Pinpoint the cell where the given text exists, returning its [X, Y] midpoint coordinate. 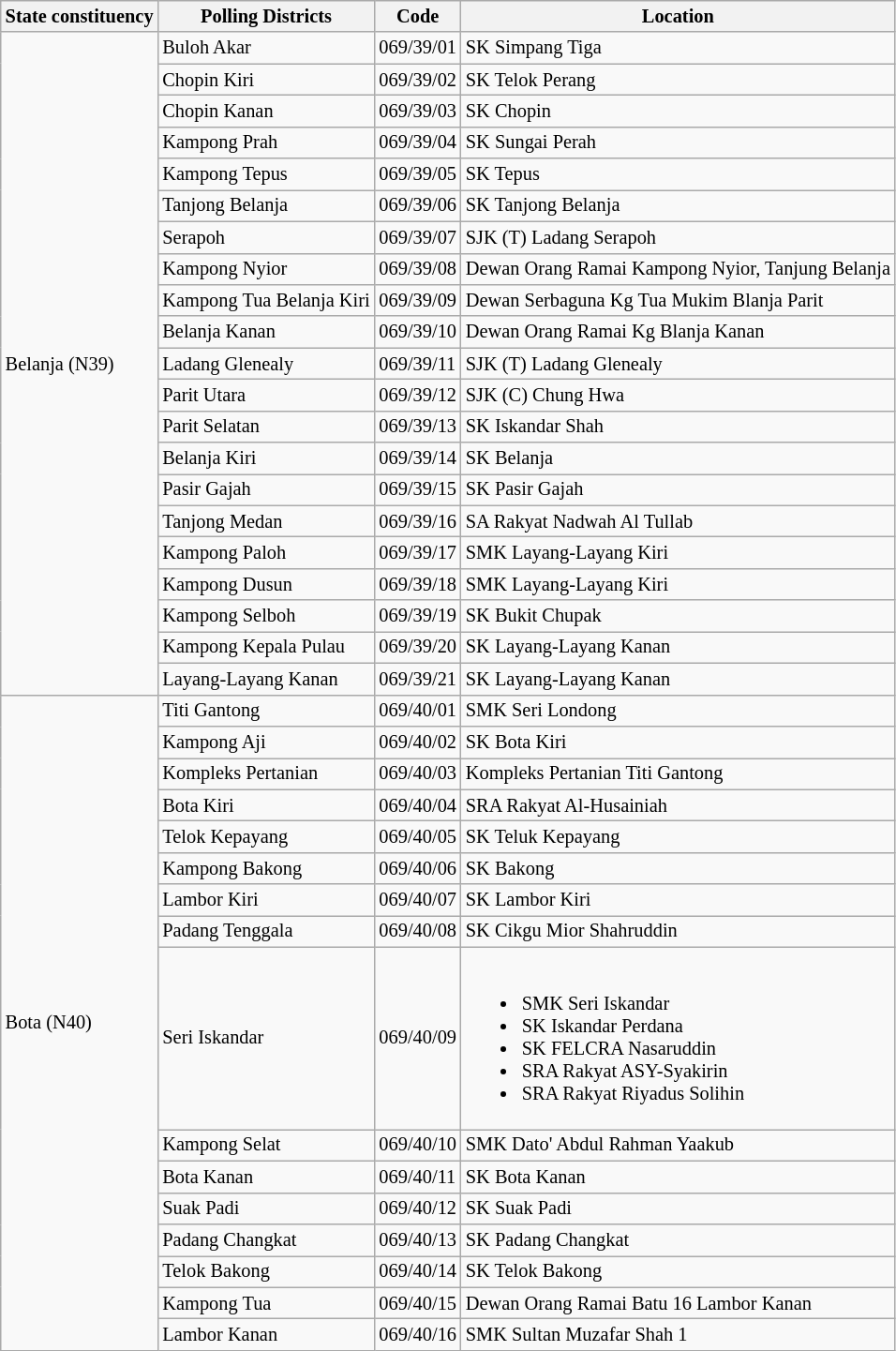
SRA Rakyat Al-Husainiah [679, 805]
069/40/13 [418, 1239]
069/39/11 [418, 364]
SJK (T) Ladang Serapoh [679, 237]
Chopin Kiri [266, 80]
069/40/04 [418, 805]
069/40/08 [418, 931]
SK Suak Padi [679, 1208]
Bota Kanan [266, 1177]
SK Bota Kiri [679, 742]
069/40/09 [418, 1038]
SK Iskandar Shah [679, 427]
Serapoh [266, 237]
SMK Seri Londong [679, 711]
069/39/12 [418, 395]
Kampong Paloh [266, 552]
Chopin Kanan [266, 111]
069/40/03 [418, 773]
SK Padang Changkat [679, 1239]
SK Lambor Kiri [679, 900]
SMK Seri IskandarSK Iskandar PerdanaSK FELCRA NasaruddinSRA Rakyat ASY-SyakirinSRA Rakyat Riyadus Solihin [679, 1038]
SK Telok Perang [679, 80]
069/40/10 [418, 1145]
Kampong Tua [266, 1303]
State constituency [80, 16]
069/39/15 [418, 489]
SK Cikgu Mior Shahruddin [679, 931]
SK Chopin [679, 111]
Location [679, 16]
Kampong Dusun [266, 584]
Parit Utara [266, 395]
SMK Sultan Muzafar Shah 1 [679, 1334]
Kampong Selat [266, 1145]
069/40/02 [418, 742]
069/40/11 [418, 1177]
Kampong Tepus [266, 174]
Bota Kiri [266, 805]
Belanja Kiri [266, 458]
SK Tanjong Belanja [679, 205]
069/39/19 [418, 616]
Kampong Selboh [266, 616]
Kampong Nyior [266, 269]
Code [418, 16]
Kampong Tua Belanja Kiri [266, 300]
069/39/18 [418, 584]
069/39/08 [418, 269]
Tanjong Medan [266, 521]
069/39/01 [418, 48]
Buloh Akar [266, 48]
069/39/04 [418, 143]
069/40/05 [418, 836]
Titi Gantong [266, 711]
Pasir Gajah [266, 489]
069/40/01 [418, 711]
SK Simpang Tiga [679, 48]
SA Rakyat Nadwah Al Tullab [679, 521]
069/39/07 [418, 237]
069/39/06 [418, 205]
Kampong Bakong [266, 868]
069/39/20 [418, 647]
Dewan Orang Ramai Kg Blanja Kanan [679, 332]
069/40/06 [418, 868]
SK Tepus [679, 174]
Telok Kepayang [266, 836]
Seri Iskandar [266, 1038]
SK Sungai Perah [679, 143]
069/39/03 [418, 111]
SK Pasir Gajah [679, 489]
Padang Changkat [266, 1239]
SK Bakong [679, 868]
SJK (C) Chung Hwa [679, 395]
SK Bukit Chupak [679, 616]
SK Teluk Kepayang [679, 836]
Belanja (N39) [80, 364]
069/39/10 [418, 332]
Tanjong Belanja [266, 205]
Kompleks Pertanian Titi Gantong [679, 773]
Belanja Kanan [266, 332]
Lambor Kanan [266, 1334]
Padang Tenggala [266, 931]
069/39/09 [418, 300]
069/39/16 [418, 521]
Telok Bakong [266, 1271]
SK Belanja [679, 458]
Kampong Kepala Pulau [266, 647]
069/39/13 [418, 427]
069/40/16 [418, 1334]
SMK Dato' Abdul Rahman Yaakub [679, 1145]
Lambor Kiri [266, 900]
Layang-Layang Kanan [266, 679]
SJK (T) Ladang Glenealy [679, 364]
Dewan Orang Ramai Kampong Nyior, Tanjung Belanja [679, 269]
Kompleks Pertanian [266, 773]
Ladang Glenealy [266, 364]
Dewan Serbaguna Kg Tua Mukim Blanja Parit [679, 300]
069/39/21 [418, 679]
SK Telok Bakong [679, 1271]
069/40/12 [418, 1208]
069/39/05 [418, 174]
Kampong Prah [266, 143]
069/39/02 [418, 80]
Parit Selatan [266, 427]
069/40/07 [418, 900]
SK Bota Kanan [679, 1177]
Dewan Orang Ramai Batu 16 Lambor Kanan [679, 1303]
Kampong Aji [266, 742]
069/40/14 [418, 1271]
069/40/15 [418, 1303]
069/39/17 [418, 552]
Suak Padi [266, 1208]
Polling Districts [266, 16]
069/39/14 [418, 458]
Bota (N40) [80, 1022]
